Determine the (x, y) coordinate at the center of the cell enclosing the given text.  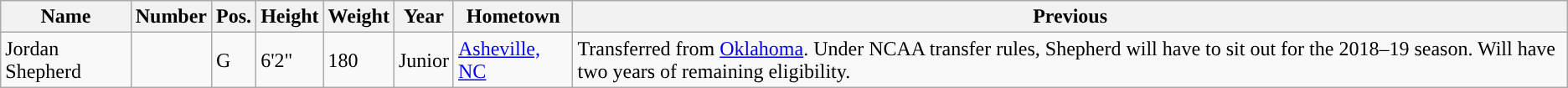
Weight (358, 17)
Number (171, 17)
Previous (1070, 17)
Pos. (235, 17)
Asheville, NC (513, 60)
Name (65, 17)
180 (358, 60)
Junior (424, 60)
Year (424, 17)
6'2" (290, 60)
Jordan Shepherd (65, 60)
G (235, 60)
Height (290, 17)
Hometown (513, 17)
